Locate the cell with the specified text and output its [x, y] center coordinate. 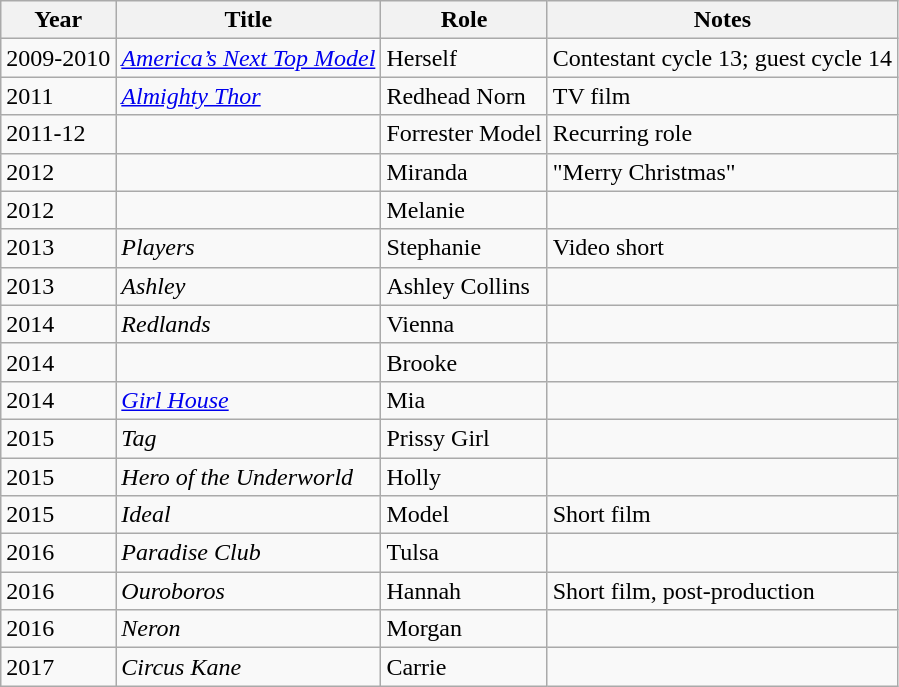
Almighty Thor [248, 96]
Melanie [464, 210]
Players [248, 248]
Girl House [248, 400]
Tulsa [464, 553]
Stephanie [464, 248]
Video short [722, 248]
Year [58, 20]
Recurring role [722, 134]
Neron [248, 629]
Redlands [248, 324]
2011-12 [58, 134]
Miranda [464, 172]
Forrester Model [464, 134]
America’s Next Top Model [248, 58]
Prissy Girl [464, 438]
TV film [722, 96]
Ideal [248, 515]
Hero of the Underworld [248, 477]
Role [464, 20]
Vienna [464, 324]
Tag [248, 438]
Morgan [464, 629]
2011 [58, 96]
Title [248, 20]
Redhead Norn [464, 96]
2009-2010 [58, 58]
Carrie [464, 667]
Notes [722, 20]
Mia [464, 400]
Ashley Collins [464, 286]
Hannah [464, 591]
"Merry Christmas" [722, 172]
Circus Kane [248, 667]
Holly [464, 477]
Short film [722, 515]
2017 [58, 667]
Short film, post-production [722, 591]
Herself [464, 58]
Contestant cycle 13; guest cycle 14 [722, 58]
Ouroboros [248, 591]
Ashley [248, 286]
Paradise Club [248, 553]
Model [464, 515]
Brooke [464, 362]
